Return the [x, y] coordinate for the center point of the cell that contains the specified text.  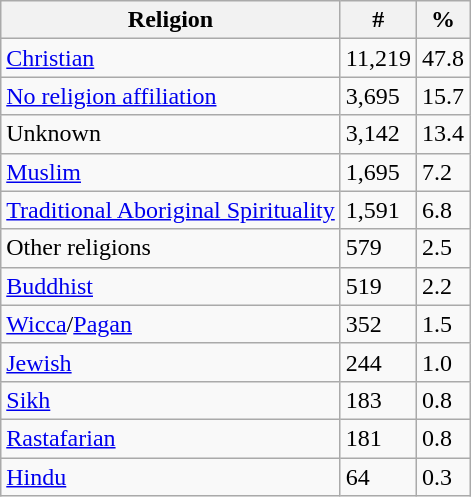
Buddhist [171, 286]
64 [378, 477]
7.2 [442, 172]
Unknown [171, 134]
244 [378, 362]
181 [378, 438]
519 [378, 286]
15.7 [442, 96]
1,591 [378, 210]
Jewish [171, 362]
# [378, 20]
Hindu [171, 477]
2.2 [442, 286]
Religion [171, 20]
% [442, 20]
352 [378, 324]
1,695 [378, 172]
Christian [171, 58]
6.8 [442, 210]
Sikh [171, 400]
47.8 [442, 58]
Wicca/Pagan [171, 324]
183 [378, 400]
0.3 [442, 477]
2.5 [442, 248]
3,695 [378, 96]
No religion affiliation [171, 96]
1.5 [442, 324]
11,219 [378, 58]
1.0 [442, 362]
579 [378, 248]
13.4 [442, 134]
3,142 [378, 134]
Rastafarian [171, 438]
Traditional Aboriginal Spirituality [171, 210]
Muslim [171, 172]
Other religions [171, 248]
